Extract the (X, Y) coordinate from the center of the cell holding the provided text.  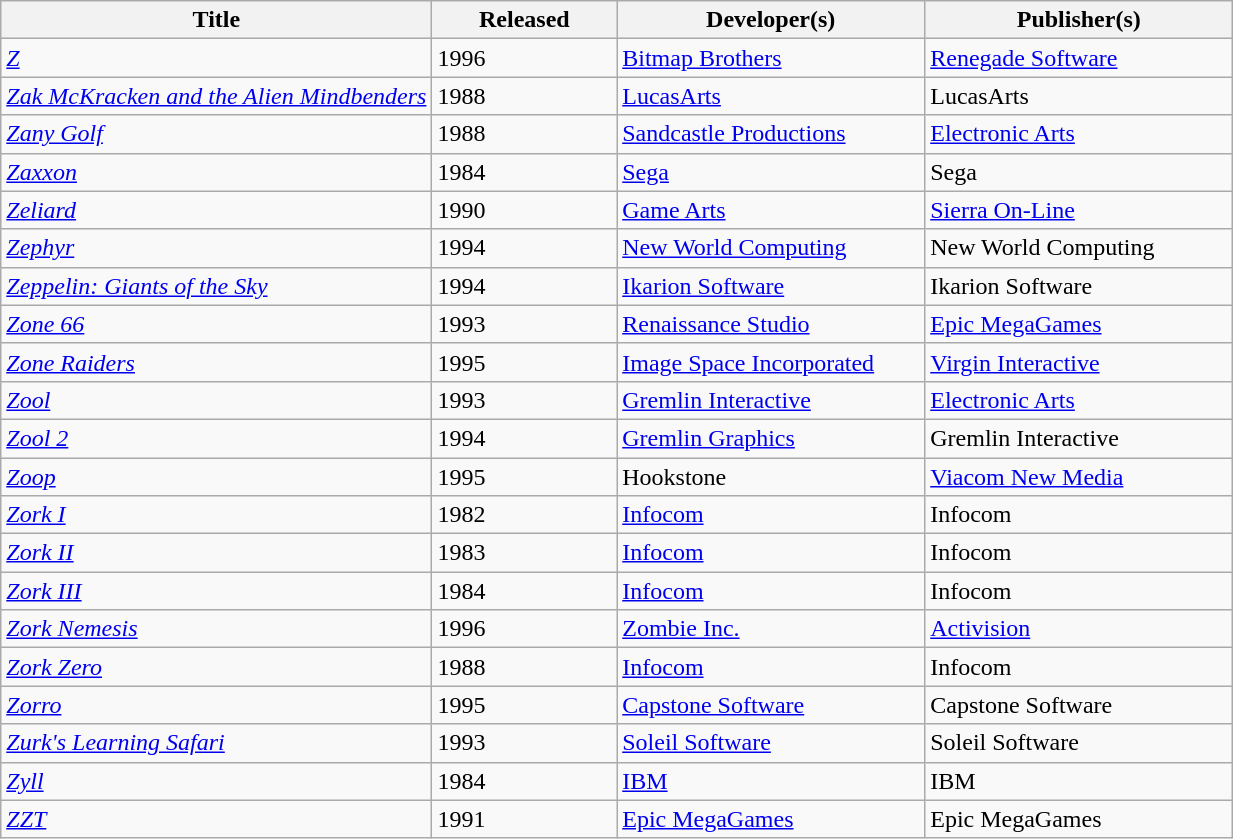
Zork II (216, 553)
Zorro (216, 705)
Zork I (216, 515)
Zone Raiders (216, 362)
Viacom New Media (1079, 477)
Zak McKracken and the Alien Mindbenders (216, 96)
Zyll (216, 781)
Zurk's Learning Safari (216, 743)
Gremlin Graphics (771, 438)
1982 (524, 515)
ZZT (216, 819)
Activision (1079, 629)
Zool 2 (216, 438)
Renaissance Studio (771, 324)
Zombie Inc. (771, 629)
Bitmap Brothers (771, 58)
Released (524, 20)
Zool (216, 400)
Z (216, 58)
Zork Zero (216, 667)
Zany Golf (216, 134)
Zeppelin: Giants of the Sky (216, 286)
Zeliard (216, 210)
1991 (524, 819)
Zaxxon (216, 172)
1983 (524, 553)
Zoop (216, 477)
Title (216, 20)
Zork Nemesis (216, 629)
Zork III (216, 591)
Publisher(s) (1079, 20)
Virgin Interactive (1079, 362)
Zone 66 (216, 324)
Sandcastle Productions (771, 134)
1990 (524, 210)
Image Space Incorporated (771, 362)
Zephyr (216, 248)
Hookstone (771, 477)
Renegade Software (1079, 58)
Developer(s) (771, 20)
Game Arts (771, 210)
Sierra On-Line (1079, 210)
